Extract the [X, Y] coordinate from the center of the cell holding the provided text.  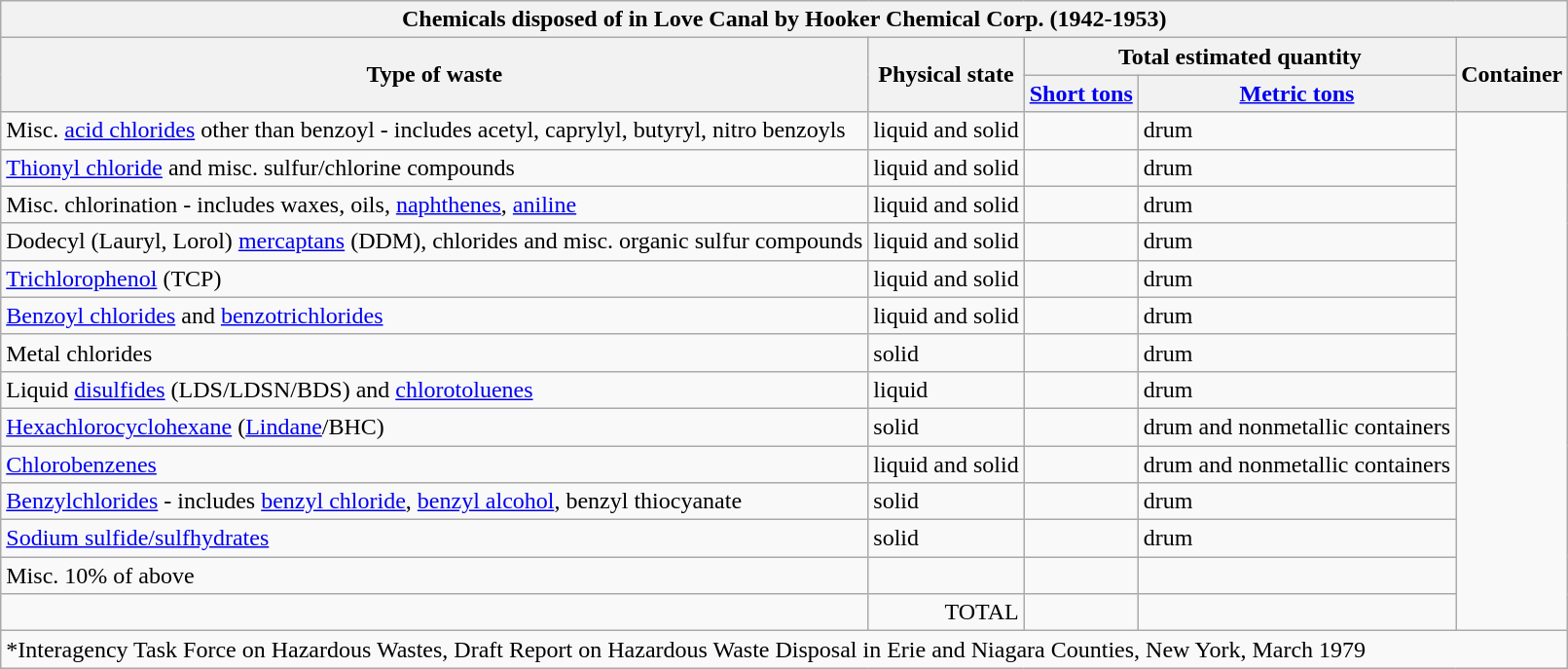
Misc. 10% of above [434, 576]
Thionyl chloride and misc. sulfur/chlorine compounds [434, 167]
Trichlorophenol (TCP) [434, 279]
TOTAL [946, 613]
Sodium sulfide/sulfhydrates [434, 539]
Chemicals disposed of in Love Canal by Hooker Chemical Corp. (1942-1953) [784, 19]
Container [1513, 75]
Metric tons [1296, 93]
Liquid disulfides (LDS/LDSN/BDS) and chlorotoluenes [434, 390]
Hexachlorocyclohexane (Lindane/BHC) [434, 427]
Chlorobenzenes [434, 465]
Physical state [946, 75]
Type of waste [434, 75]
Benzoyl chlorides and benzotrichlorides [434, 316]
Total estimated quantity [1240, 56]
*Interagency Task Force on Hazardous Wastes, Draft Report on Hazardous Waste Disposal in Erie and Niagara Counties, New York, March 1979 [784, 650]
Dodecyl (Lauryl, Lorol) mercaptans (DDM), chlorides and misc. organic sulfur compounds [434, 242]
Short tons [1080, 93]
Misc. chlorination - includes waxes, oils, naphthenes, aniline [434, 204]
Benzylchlorides - includes benzyl chloride, benzyl alcohol, benzyl thiocyanate [434, 502]
Misc. acid chlorides other than benzoyl - includes acetyl, caprylyl, butyryl, nitro benzoyls [434, 130]
liquid [946, 390]
Metal chlorides [434, 353]
